Extract the [X, Y] coordinate from the center of the cell holding the provided text.  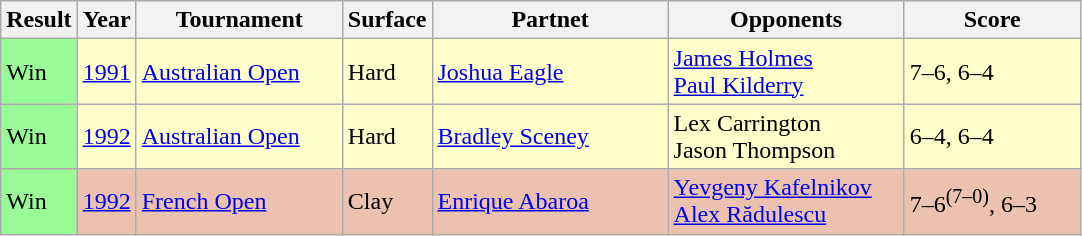
Opponents [786, 20]
Joshua Eagle [550, 72]
Enrique Abaroa [550, 202]
Clay [387, 202]
Year [106, 20]
Surface [387, 20]
Yevgeny Kafelnikov Alex Rădulescu [786, 202]
7–6, 6–4 [992, 72]
Tournament [239, 20]
James Holmes Paul Kilderry [786, 72]
6–4, 6–4 [992, 136]
French Open [239, 202]
Partnet [550, 20]
Bradley Sceney [550, 136]
7–6(7–0), 6–3 [992, 202]
1991 [106, 72]
Score [992, 20]
Result [39, 20]
Lex Carrington Jason Thompson [786, 136]
